From the cell containing the given text, extract its center point as [x, y] coordinate. 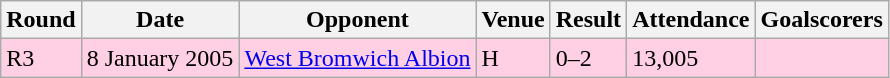
R3 [41, 58]
Opponent [358, 20]
Result [588, 20]
Venue [513, 20]
Attendance [691, 20]
West Bromwich Albion [358, 58]
0–2 [588, 58]
Round [41, 20]
Goalscorers [822, 20]
13,005 [691, 58]
8 January 2005 [160, 58]
Date [160, 20]
H [513, 58]
